Extract the [X, Y] coordinate from the center of the cell holding the provided text.  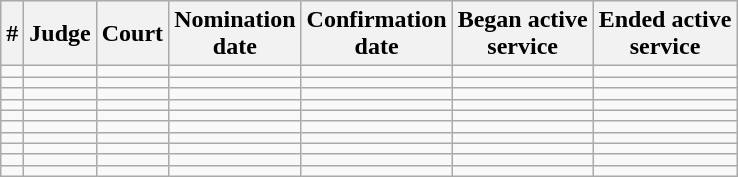
# [12, 34]
Confirmationdate [376, 34]
Nominationdate [235, 34]
Judge [60, 34]
Court [132, 34]
Ended activeservice [665, 34]
Began activeservice [522, 34]
